Pinpoint the cell where the given text exists, returning its [x, y] midpoint coordinate. 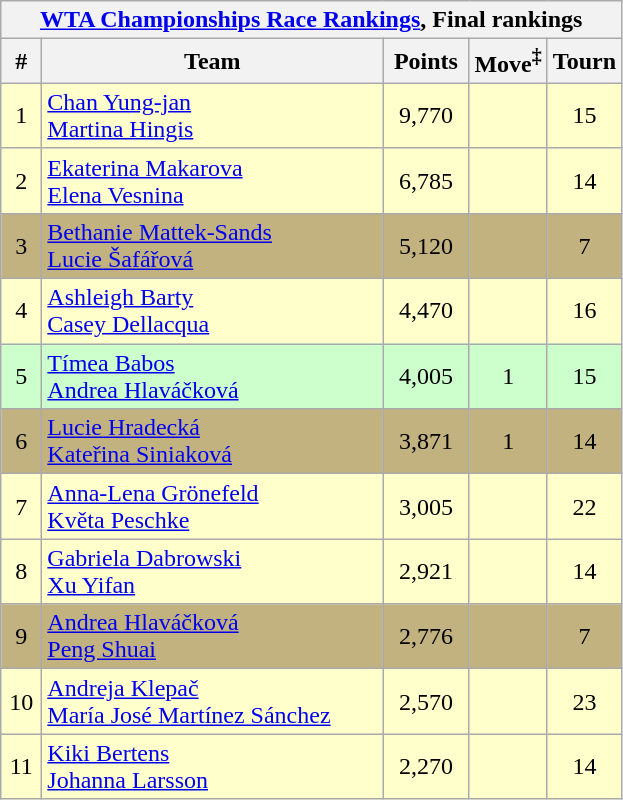
2,270 [426, 766]
Move‡ [508, 62]
4,005 [426, 376]
2,921 [426, 572]
Anna-Lena Grönefeld Květa Peschke [212, 506]
3,871 [426, 442]
2 [22, 180]
6,785 [426, 180]
23 [584, 702]
Chan Yung-jan Martina Hingis [212, 116]
8 [22, 572]
2,776 [426, 636]
Gabriela Dabrowski Xu Yifan [212, 572]
Ekaterina Makarova Elena Vesnina [212, 180]
Points [426, 62]
3 [22, 246]
9 [22, 636]
Andrea Hlaváčková Peng Shuai [212, 636]
Tourn [584, 62]
22 [584, 506]
6 [22, 442]
2,570 [426, 702]
5 [22, 376]
9,770 [426, 116]
10 [22, 702]
4 [22, 312]
Team [212, 62]
4,470 [426, 312]
Kiki Bertens Johanna Larsson [212, 766]
Tímea Babos Andrea Hlaváčková [212, 376]
3,005 [426, 506]
# [22, 62]
WTA Championships Race Rankings, Final rankings [312, 20]
5,120 [426, 246]
16 [584, 312]
Ashleigh Barty Casey Dellacqua [212, 312]
Bethanie Mattek-Sands Lucie Šafářová [212, 246]
Lucie Hradecká Kateřina Siniaková [212, 442]
11 [22, 766]
Andreja Klepač María José Martínez Sánchez [212, 702]
